Detect which cell encompasses the target text, then output its [X, Y] center coordinate. 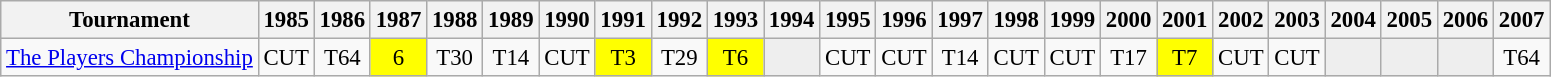
6 [398, 58]
T6 [735, 58]
1985 [286, 20]
2004 [1353, 20]
1988 [455, 20]
T30 [455, 58]
1986 [342, 20]
1999 [1072, 20]
The Players Championship [130, 58]
T29 [679, 58]
1996 [904, 20]
1987 [398, 20]
1995 [848, 20]
1989 [511, 20]
2005 [1409, 20]
Tournament [130, 20]
1992 [679, 20]
T3 [623, 58]
1998 [1016, 20]
T7 [1185, 58]
2007 [1522, 20]
2001 [1185, 20]
2003 [1297, 20]
1994 [792, 20]
1997 [960, 20]
1991 [623, 20]
2002 [1241, 20]
2000 [1128, 20]
1990 [567, 20]
T17 [1128, 58]
2006 [1465, 20]
1993 [735, 20]
